Search for the cell housing the specified text and yield its (x, y) center coordinate. 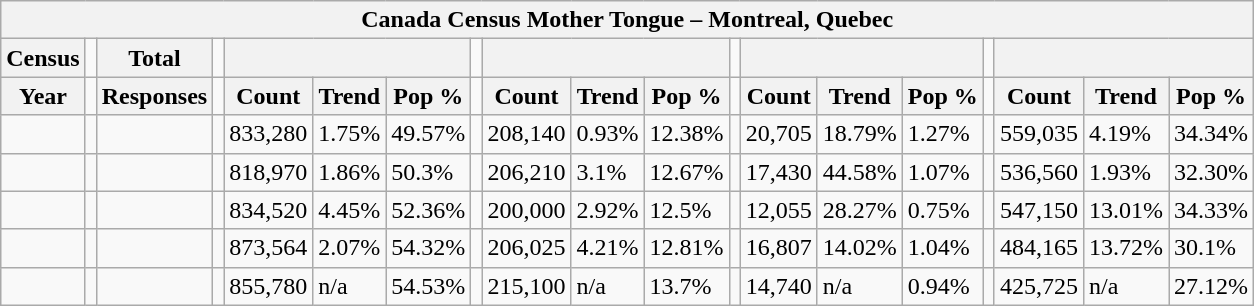
12.67% (686, 172)
12.81% (686, 248)
4.21% (608, 248)
547,150 (1038, 210)
833,280 (268, 134)
49.57% (428, 134)
Total (154, 58)
536,560 (1038, 172)
34.34% (1212, 134)
206,025 (526, 248)
17,430 (778, 172)
44.58% (860, 172)
13.7% (686, 286)
1.86% (350, 172)
52.36% (428, 210)
855,780 (268, 286)
200,000 (526, 210)
0.93% (608, 134)
559,035 (1038, 134)
13.72% (1126, 248)
1.07% (942, 172)
16,807 (778, 248)
215,100 (526, 286)
4.19% (1126, 134)
50.3% (428, 172)
12,055 (778, 210)
32.30% (1212, 172)
Canada Census Mother Tongue – Montreal, Quebec (628, 20)
1.27% (942, 134)
54.32% (428, 248)
18.79% (860, 134)
2.92% (608, 210)
206,210 (526, 172)
0.94% (942, 286)
Census (43, 58)
30.1% (1212, 248)
14,740 (778, 286)
1.04% (942, 248)
2.07% (350, 248)
27.12% (1212, 286)
818,970 (268, 172)
12.38% (686, 134)
12.5% (686, 210)
13.01% (1126, 210)
4.45% (350, 210)
28.27% (860, 210)
14.02% (860, 248)
34.33% (1212, 210)
484,165 (1038, 248)
834,520 (268, 210)
Year (43, 96)
3.1% (608, 172)
208,140 (526, 134)
425,725 (1038, 286)
54.53% (428, 286)
0.75% (942, 210)
20,705 (778, 134)
873,564 (268, 248)
Responses (154, 96)
1.93% (1126, 172)
1.75% (350, 134)
